Output the (X, Y) coordinate of the center of the cell containing the given text.  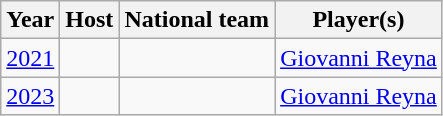
2023 (30, 96)
National team (197, 20)
2021 (30, 58)
Year (30, 20)
Host (90, 20)
Player(s) (359, 20)
